Provide the [X, Y] coordinate of the cell's center where the given text is located.  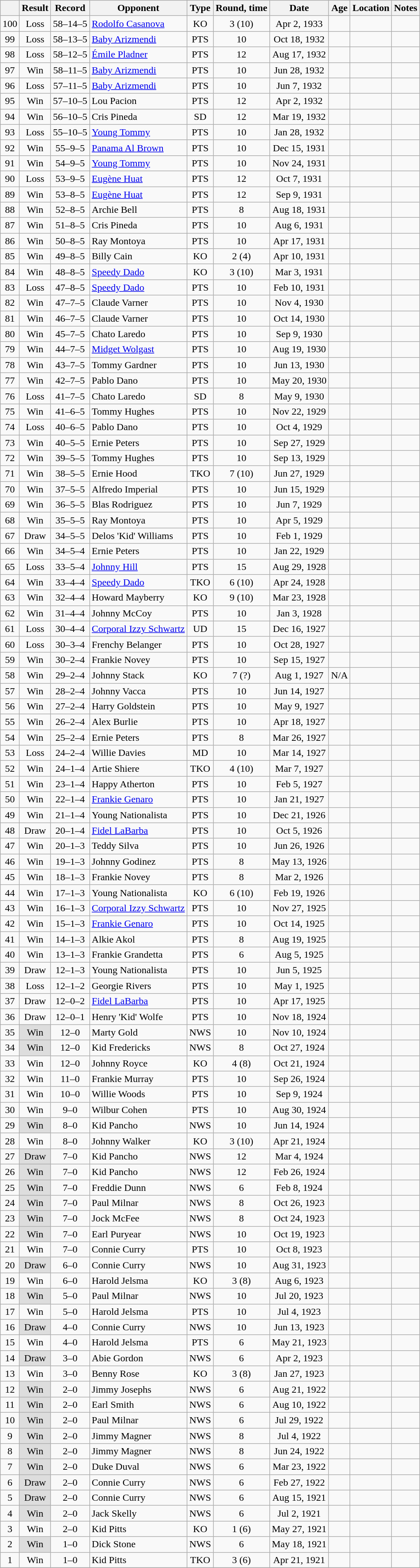
24 [10, 1203]
32 [10, 1079]
99 [10, 39]
Result [35, 8]
Johnny McCoy [138, 613]
Mar 26, 1927 [299, 738]
20–1–4 [70, 830]
36 [10, 1017]
42–7–5 [70, 380]
Oct 5, 1926 [299, 830]
34–5–5 [70, 536]
Jan 28, 1932 [299, 132]
74 [10, 427]
41–6–5 [70, 411]
13 [10, 1374]
Date [299, 8]
Sep 9, 1924 [299, 1094]
80 [10, 334]
13–1–3 [70, 955]
89 [10, 194]
Frankie Murray [138, 1079]
Lou Pacion [138, 101]
Record [70, 8]
50–8–5 [70, 241]
58–11–5 [70, 70]
Teddy Silva [138, 846]
23 [10, 1219]
95 [10, 101]
Aug 18, 1931 [299, 210]
Apr 24, 1928 [299, 582]
33 [10, 1063]
83 [10, 287]
Wilbur Cohen [138, 1110]
Jun 14, 1924 [299, 1125]
Jun 7, 1932 [299, 86]
Jun 14, 1927 [299, 691]
3 (6) [242, 1560]
54–9–5 [70, 163]
Apr 21, 1924 [299, 1141]
Dec 15, 1931 [299, 148]
77 [10, 380]
96 [10, 86]
55–10–5 [70, 132]
Jack Skelly [138, 1513]
Jimmy Josephs [138, 1389]
30–4–4 [70, 629]
Jul 20, 1923 [299, 1296]
31–4–4 [70, 613]
Age [339, 8]
Abie Gordon [138, 1358]
Johnny Vacca [138, 691]
29–2–4 [70, 675]
Oct 27, 1924 [299, 1048]
Aug 30, 1924 [299, 1110]
Sep 13, 1929 [299, 458]
34 [10, 1048]
17–1–3 [70, 892]
12–1–3 [70, 970]
Jun 24, 1922 [299, 1451]
97 [10, 70]
55–9–5 [70, 148]
3 [10, 1529]
19 [10, 1281]
Willie Davies [138, 753]
87 [10, 225]
Mar 2, 1926 [299, 877]
11 [10, 1405]
Jul 2, 1921 [299, 1513]
88 [10, 210]
Apr 21, 1921 [299, 1560]
56 [10, 707]
51 [10, 784]
Round, time [242, 8]
48–8–5 [70, 272]
53–9–5 [70, 179]
Aug 15, 1921 [299, 1498]
25–2–4 [70, 738]
Aug 6, 1923 [299, 1281]
57–10–5 [70, 101]
Jan 3, 1928 [299, 613]
7 [10, 1467]
Feb 10, 1931 [299, 287]
33–4–4 [70, 582]
94 [10, 117]
42 [10, 923]
Sep 26, 1924 [299, 1079]
71 [10, 474]
30–2–4 [70, 660]
Oct 14, 1925 [299, 923]
Oct 26, 1923 [299, 1203]
84 [10, 272]
Feb 8, 1924 [299, 1188]
86 [10, 241]
49 [10, 815]
21 [10, 1250]
31 [10, 1094]
May 1, 1925 [299, 986]
1 [10, 1560]
9–0 [70, 1110]
45–7–5 [70, 334]
Apr 2, 1923 [299, 1358]
58–14–5 [70, 24]
Duke Duval [138, 1467]
Aug 1, 1927 [299, 675]
43–7–5 [70, 365]
41–7–5 [70, 396]
29 [10, 1125]
Aug 5, 1925 [299, 955]
52–8–5 [70, 210]
53 [10, 753]
Willie Woods [138, 1094]
46–7–5 [70, 318]
73 [10, 442]
28 [10, 1141]
Oct 18, 1932 [299, 39]
12–0–2 [70, 1001]
Feb 1, 1929 [299, 536]
May 9, 1930 [299, 396]
Jun 15, 1929 [299, 489]
Earl Smith [138, 1405]
Oct 19, 1923 [299, 1234]
45 [10, 877]
30–3–4 [70, 644]
40–6–5 [70, 427]
24–1–4 [70, 769]
Jan 27, 1923 [299, 1374]
68 [10, 520]
Midget Wolgast [138, 349]
Oct 7, 1931 [299, 179]
Rodolfo Casanova [138, 24]
27 [10, 1156]
43 [10, 908]
Dec 21, 1926 [299, 815]
Archie Bell [138, 210]
Feb 26, 1924 [299, 1172]
Sep 15, 1927 [299, 660]
18 [10, 1296]
Ernie Hood [138, 474]
18–1–3 [70, 877]
30 [10, 1110]
Johnny Walker [138, 1141]
Jul 4, 1923 [299, 1312]
23–1–4 [70, 784]
Apr 10, 1931 [299, 256]
20–1–3 [70, 846]
12–1–2 [70, 986]
22–1–4 [70, 799]
Mar 14, 1927 [299, 753]
Oct 28, 1927 [299, 644]
12–0–1 [70, 1017]
Notes [406, 8]
25 [10, 1188]
Feb 5, 1927 [299, 784]
Johnny Royce [138, 1063]
51–8–5 [70, 225]
Aug 29, 1928 [299, 567]
16 [10, 1327]
Artie Shiere [138, 769]
Oct 14, 1930 [299, 318]
36–5–5 [70, 505]
48 [10, 830]
Jun 7, 1929 [299, 505]
Delos 'Kid' Williams [138, 536]
47–7–5 [70, 303]
11–0 [70, 1079]
Type [200, 8]
Aug 19, 1925 [299, 939]
62 [10, 613]
May 21, 1923 [299, 1343]
39–5–5 [70, 458]
57–11–5 [70, 86]
33–5–4 [70, 567]
Jun 5, 1925 [299, 970]
98 [10, 55]
91 [10, 163]
41 [10, 939]
May 9, 1927 [299, 707]
59 [10, 660]
Benny Rose [138, 1374]
Nov 24, 1931 [299, 163]
17 [10, 1312]
Nov 18, 1924 [299, 1017]
Mar 19, 1932 [299, 117]
Sep 27, 1929 [299, 442]
Nov 27, 1925 [299, 908]
Tommy Gardner [138, 365]
Mar 3, 1931 [299, 272]
75 [10, 411]
Johnny Hill [138, 567]
Nov 10, 1924 [299, 1032]
46 [10, 861]
14 [10, 1358]
May 18, 1921 [299, 1544]
2 (4) [242, 256]
Mar 7, 1927 [299, 769]
67 [10, 536]
Émile Pladner [138, 55]
Alkie Akol [138, 939]
52 [10, 769]
Aug 31, 1923 [299, 1265]
Feb 19, 1926 [299, 892]
90 [10, 179]
Jun 26, 1926 [299, 846]
4 (10) [242, 769]
Henry 'Kid' Wolfe [138, 1017]
Kid Fredericks [138, 1048]
19–1–3 [70, 861]
38 [10, 986]
1 (6) [242, 1529]
70 [10, 489]
Earl Puryear [138, 1234]
UD [200, 629]
60 [10, 644]
92 [10, 148]
Harry Goldstein [138, 707]
34–5–4 [70, 551]
69 [10, 505]
24–2–4 [70, 753]
79 [10, 349]
76 [10, 396]
Frankie Grandetta [138, 955]
Blas Rodriguez [138, 505]
Oct 24, 1923 [299, 1219]
Jun 13, 1923 [299, 1327]
20 [10, 1265]
14–1–3 [70, 939]
40 [10, 955]
64 [10, 582]
Johnny Stack [138, 675]
Aug 21, 1922 [299, 1389]
50 [10, 799]
Jul 29, 1922 [299, 1420]
58–12–5 [70, 55]
32–4–4 [70, 598]
Apr 17, 1931 [299, 241]
56–10–5 [70, 117]
38–5–5 [70, 474]
39 [10, 970]
Apr 5, 1929 [299, 520]
Oct 4, 1929 [299, 427]
7 (?) [242, 675]
Panama Al Brown [138, 148]
Jun 13, 1930 [299, 365]
85 [10, 256]
78 [10, 365]
Howard Mayberry [138, 598]
82 [10, 303]
Aug 17, 1932 [299, 55]
Oct 21, 1924 [299, 1063]
49–8–5 [70, 256]
93 [10, 132]
Johnny Godinez [138, 861]
Dick Stone [138, 1544]
53–8–5 [70, 194]
35–5–5 [70, 520]
4 [10, 1513]
61 [10, 629]
Jun 27, 1929 [299, 474]
Aug 6, 1931 [299, 225]
May 20, 1930 [299, 380]
9 (10) [242, 598]
Freddie Dunn [138, 1188]
40–5–5 [70, 442]
Oct 8, 1923 [299, 1250]
47 [10, 846]
Marty Gold [138, 1032]
26–2–4 [70, 722]
Apr 2, 1933 [299, 24]
27–2–4 [70, 707]
58 [10, 675]
37–5–5 [70, 489]
Dec 16, 1927 [299, 629]
Jul 4, 1922 [299, 1435]
26 [10, 1172]
Jan 21, 1927 [299, 799]
May 27, 1921 [299, 1529]
35 [10, 1032]
Mar 4, 1924 [299, 1156]
28–2–4 [70, 691]
57 [10, 691]
22 [10, 1234]
54 [10, 738]
MD [200, 753]
Jan 22, 1929 [299, 551]
Mar 23, 1922 [299, 1467]
Alex Burlie [138, 722]
5 [10, 1498]
2 [10, 1544]
72 [10, 458]
Location [371, 8]
Sep 9, 1931 [299, 194]
37 [10, 1001]
Sep 9, 1930 [299, 334]
Aug 19, 1930 [299, 349]
47–8–5 [70, 287]
21–1–4 [70, 815]
Apr 18, 1927 [299, 722]
Nov 4, 1930 [299, 303]
16–1–3 [70, 908]
Apr 17, 1925 [299, 1001]
Alfredo Imperial [138, 489]
65 [10, 567]
55 [10, 722]
58–13–5 [70, 39]
44–7–5 [70, 349]
7 (10) [242, 474]
Opponent [138, 8]
100 [10, 24]
9 [10, 1435]
Jun 28, 1932 [299, 70]
10–0 [70, 1094]
4 (8) [242, 1063]
63 [10, 598]
Jock McFee [138, 1219]
Aug 10, 1922 [299, 1405]
Feb 27, 1922 [299, 1482]
Georgie Rivers [138, 986]
Billy Cain [138, 256]
Nov 22, 1929 [299, 411]
Happy Atherton [138, 784]
44 [10, 892]
N/A [339, 675]
May 13, 1926 [299, 861]
15–1–3 [70, 923]
Apr 2, 1932 [299, 101]
66 [10, 551]
Frenchy Belanger [138, 644]
81 [10, 318]
Mar 23, 1928 [299, 598]
